Return the (X, Y) coordinate for the center point of the cell that contains the specified text.  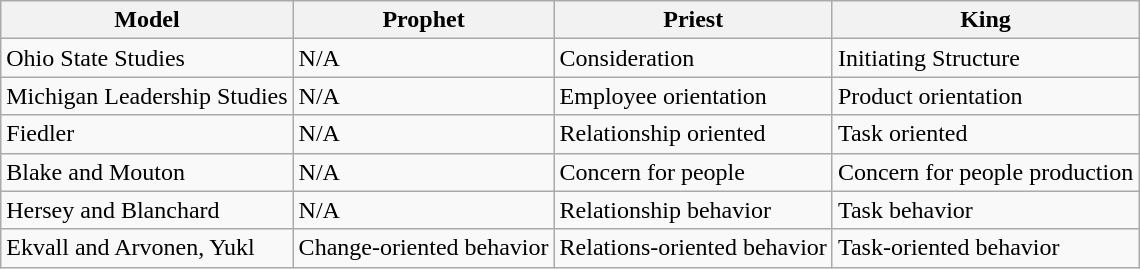
Task oriented (985, 134)
Change-oriented behavior (424, 248)
Initiating Structure (985, 58)
Priest (693, 20)
Product orientation (985, 96)
Fiedler (147, 134)
Concern for people production (985, 172)
Michigan Leadership Studies (147, 96)
Prophet (424, 20)
King (985, 20)
Ekvall and Arvonen, Yukl (147, 248)
Task-oriented behavior (985, 248)
Ohio State Studies (147, 58)
Employee orientation (693, 96)
Relationship oriented (693, 134)
Relations-oriented behavior (693, 248)
Blake and Mouton (147, 172)
Model (147, 20)
Task behavior (985, 210)
Concern for people (693, 172)
Consideration (693, 58)
Hersey and Blanchard (147, 210)
Relationship behavior (693, 210)
